Extract the (x, y) coordinate from the center of the cell holding the provided text.  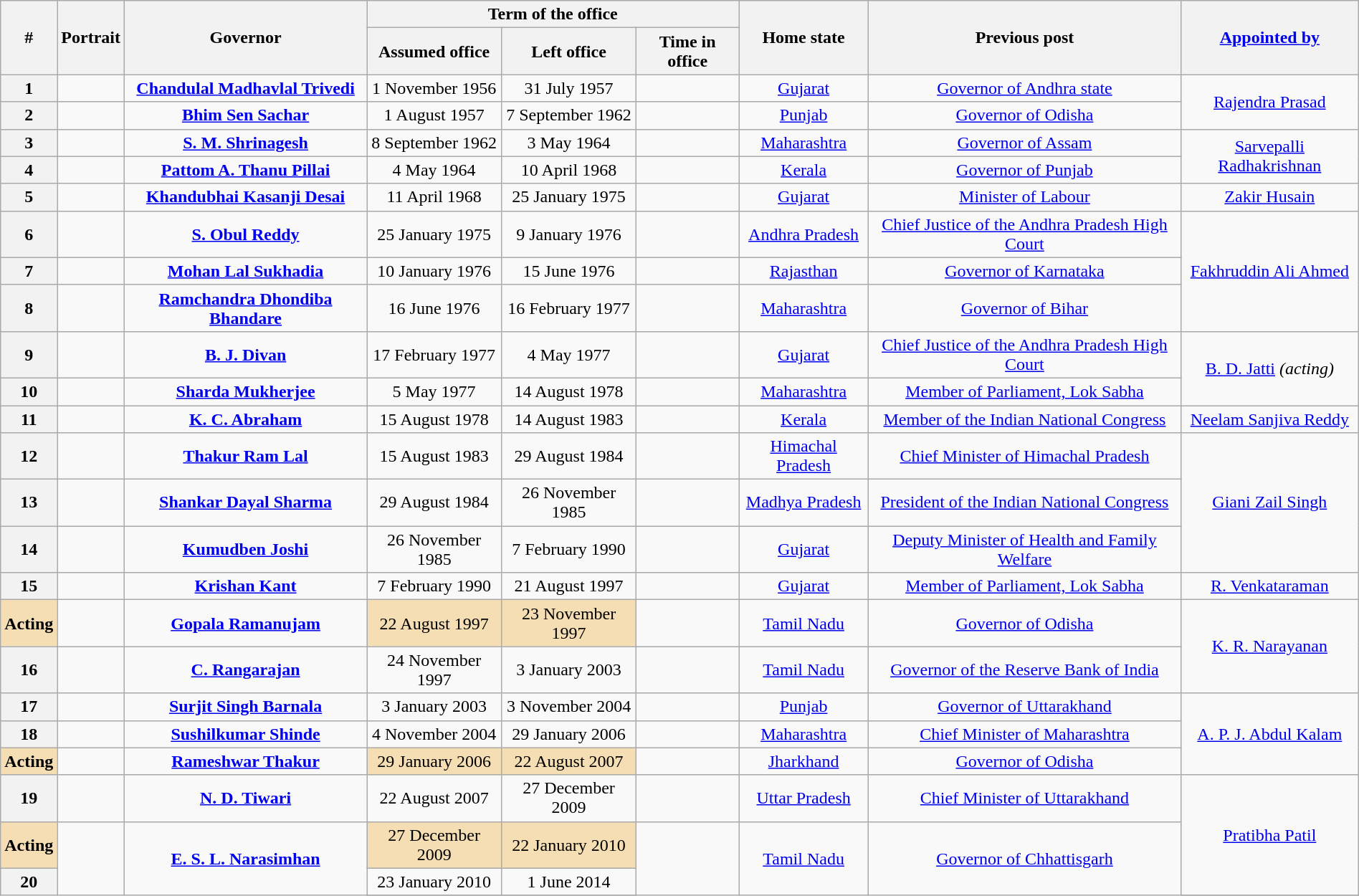
14 August 1983 (569, 419)
5 May 1977 (434, 391)
President of the Indian National Congress (1024, 503)
18 (29, 734)
11 (29, 419)
A. P. J. Abdul Kalam (1269, 734)
S. Obul Reddy (245, 234)
4 May 1977 (569, 354)
Gopala Ramanujam (245, 624)
E. S. L. Narasimhan (245, 859)
Thakur Ram Lal (245, 456)
8 September 1962 (434, 143)
Governor of Uttarakhand (1024, 707)
Khandubhai Kasanji Desai (245, 197)
Fakhruddin Ali Ahmed (1269, 271)
Governor of Karnataka (1024, 271)
3 May 1964 (569, 143)
14 (29, 549)
1 November 1956 (434, 88)
Kumudben Joshi (245, 549)
1 August 1957 (434, 115)
Governor of Bihar (1024, 308)
Jharkhand (804, 761)
Time in office (688, 52)
Deputy Minister of Health and Family Welfare (1024, 549)
7 (29, 271)
B. D. Jatti (acting) (1269, 368)
Zakir Husain (1269, 197)
16 June 1976 (434, 308)
4 November 2004 (434, 734)
Krishan Kant (245, 586)
1 June 2014 (569, 882)
24 November 1997 (434, 669)
10 April 1968 (569, 170)
Chief Minister of Maharashtra (1024, 734)
20 (29, 882)
2 (29, 115)
Appointed by (1269, 37)
Home state (804, 37)
Governor of Assam (1024, 143)
8 (29, 308)
Governor of Punjab (1024, 170)
17 (29, 707)
9 January 1976 (569, 234)
22 August 1997 (434, 624)
Rameshwar Thakur (245, 761)
14 August 1978 (569, 391)
Rajasthan (804, 271)
Governor (245, 37)
12 (29, 456)
31 July 1957 (569, 88)
K. C. Abraham (245, 419)
Term of the office (553, 14)
Left office (569, 52)
Chief Minister of Himachal Pradesh (1024, 456)
Assumed office (434, 52)
Pattom A. Thanu Pillai (245, 170)
S. M. Shrinagesh (245, 143)
Governor of Andhra state (1024, 88)
Sarvepalli Radhakrishnan (1269, 156)
C. Rangarajan (245, 669)
Pratibha Patil (1269, 835)
Neelam Sanjiva Reddy (1269, 419)
4 May 1964 (434, 170)
5 (29, 197)
3 (29, 143)
16 February 1977 (569, 308)
Shankar Dayal Sharma (245, 503)
Sushilkumar Shinde (245, 734)
19 (29, 799)
21 August 1997 (569, 586)
17 February 1977 (434, 354)
Bhim Sen Sachar (245, 115)
R. Venkataraman (1269, 586)
Uttar Pradesh (804, 799)
22 January 2010 (569, 844)
23 November 1997 (569, 624)
3 November 2004 (569, 707)
# (29, 37)
Previous post (1024, 37)
6 (29, 234)
15 August 1983 (434, 456)
Andhra Pradesh (804, 234)
Surjit Singh Barnala (245, 707)
Himachal Pradesh (804, 456)
15 June 1976 (569, 271)
Chandulal Madhavlal Trivedi (245, 88)
15 August 1978 (434, 419)
16 (29, 669)
Portrait (91, 37)
Rajendra Prasad (1269, 102)
4 (29, 170)
13 (29, 503)
9 (29, 354)
7 September 1962 (569, 115)
10 (29, 391)
N. D. Tiwari (245, 799)
K. R. Narayanan (1269, 647)
1 (29, 88)
15 (29, 586)
11 April 1968 (434, 197)
Chief Minister of Uttarakhand (1024, 799)
Mohan Lal Sukhadia (245, 271)
Minister of Labour (1024, 197)
Member of the Indian National Congress (1024, 419)
B. J. Divan (245, 354)
Governor of Chhattisgarh (1024, 859)
23 January 2010 (434, 882)
Ramchandra Dhondiba Bhandare (245, 308)
Sharda Mukherjee (245, 391)
Madhya Pradesh (804, 503)
10 January 1976 (434, 271)
Giani Zail Singh (1269, 503)
Governor of the Reserve Bank of India (1024, 669)
